Detect which cell encompasses the target text, then output its [X, Y] center coordinate. 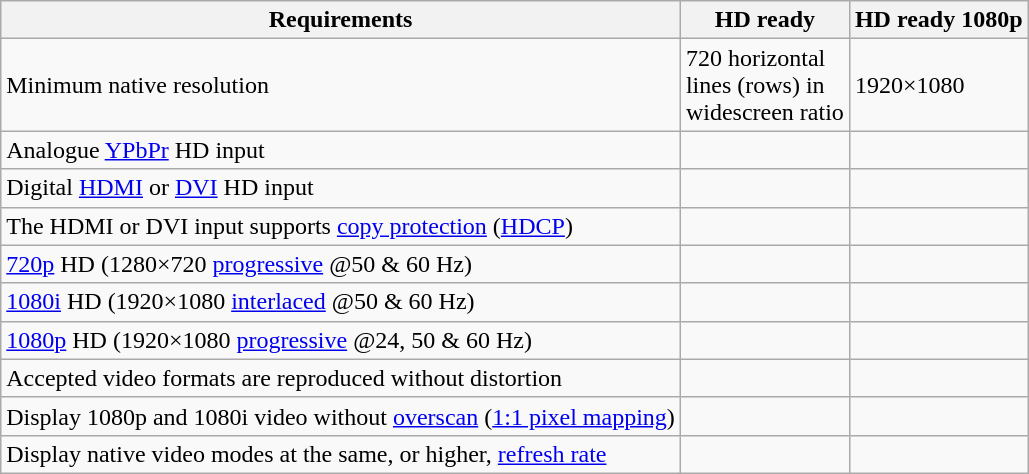
1920×1080 [938, 85]
Requirements [341, 20]
HD ready 1080p [938, 20]
Digital HDMI or DVI HD input [341, 188]
1080p HD (1920×1080 progressive @24, 50 & 60 Hz) [341, 340]
Display 1080p and 1080i video without overscan (1:1 pixel mapping) [341, 416]
Analogue YPbPr HD input [341, 150]
720 horizontallines (rows) inwidescreen ratio [764, 85]
HD ready [764, 20]
1080i HD (1920×1080 interlaced @50 & 60 Hz) [341, 302]
Accepted video formats are reproduced without distortion [341, 378]
Display native video modes at the same, or higher, refresh rate [341, 454]
720p HD (1280×720 progressive @50 & 60 Hz) [341, 264]
The HDMI or DVI input supports copy protection (HDCP) [341, 226]
Minimum native resolution [341, 85]
